Extract the [x, y] coordinate from the center of the cell holding the provided text.  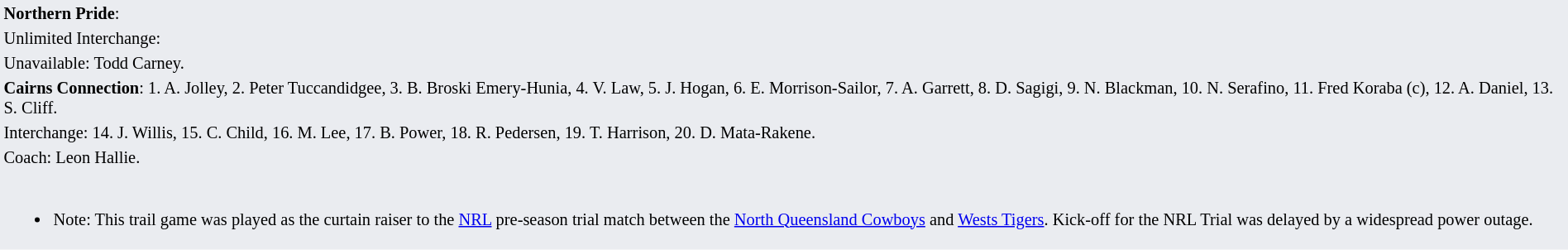
Interchange: 14. J. Willis, 15. C. Child, 16. M. Lee, 17. B. Power, 18. R. Pedersen, 19. T. Harrison, 20. D. Mata-Rakene. [784, 132]
Unlimited Interchange: [784, 38]
Coach: Leon Hallie. [784, 157]
Unavailable: Todd Carney. [784, 63]
Northern Pride: [784, 13]
